Determine the [X, Y] coordinate at the center of the cell enclosing the given text.  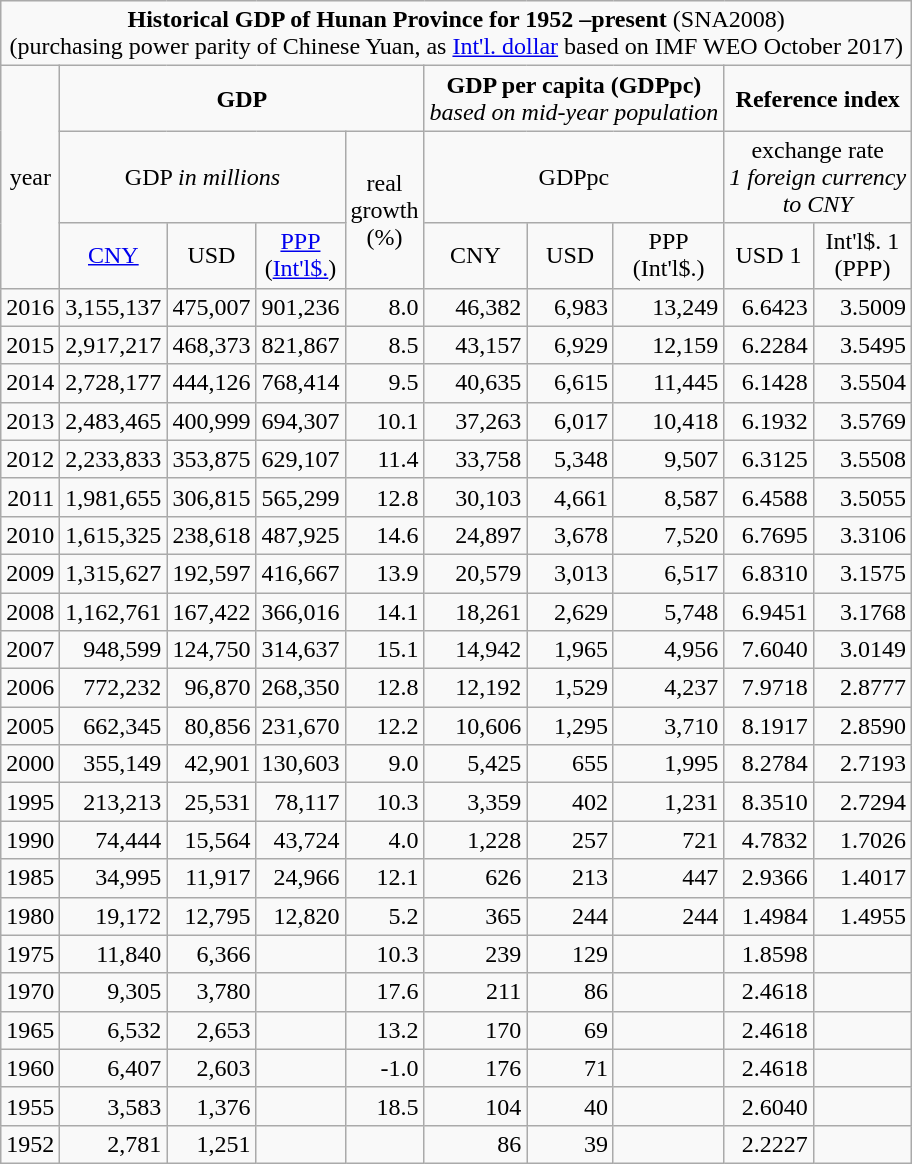
3.5504 [862, 383]
GDP in millions [202, 177]
11,840 [114, 954]
1,529 [570, 688]
2,483,465 [114, 421]
2.7294 [862, 802]
33,758 [476, 459]
9.5 [384, 383]
901,236 [300, 307]
80,856 [212, 726]
GDP [242, 98]
268,350 [300, 688]
447 [668, 878]
2.8777 [862, 688]
6.1428 [768, 383]
238,618 [212, 535]
2016 [30, 307]
10,418 [668, 421]
1970 [30, 992]
6.7695 [768, 535]
1.7026 [862, 840]
655 [570, 764]
3.5769 [862, 421]
3,583 [114, 1106]
1.4984 [768, 916]
40,635 [476, 383]
948,599 [114, 650]
4,956 [668, 650]
6.4588 [768, 497]
3.3106 [862, 535]
821,867 [300, 345]
402 [570, 802]
468,373 [212, 345]
1,995 [668, 764]
43,157 [476, 345]
2.8590 [862, 726]
30,103 [476, 497]
629,107 [300, 459]
1965 [30, 1030]
14.1 [384, 611]
104 [476, 1106]
3,678 [570, 535]
7,520 [668, 535]
626 [476, 878]
GDPpc [574, 177]
4,237 [668, 688]
2,603 [212, 1068]
1,228 [476, 840]
5,748 [668, 611]
129 [570, 954]
2012 [30, 459]
1952 [30, 1144]
1.8598 [768, 954]
17.6 [384, 992]
13.9 [384, 573]
124,750 [212, 650]
8,587 [668, 497]
6.6423 [768, 307]
8.5 [384, 345]
239 [476, 954]
2008 [30, 611]
13,249 [668, 307]
1985 [30, 878]
1.4955 [862, 916]
2007 [30, 650]
2,917,217 [114, 345]
8.0 [384, 307]
2,629 [570, 611]
1995 [30, 802]
2010 [30, 535]
5,425 [476, 764]
2.7193 [862, 764]
6,983 [570, 307]
25,531 [212, 802]
306,815 [212, 497]
565,299 [300, 497]
2.9366 [768, 878]
365 [476, 916]
8.2784 [768, 764]
10,606 [476, 726]
6,517 [668, 573]
20,579 [476, 573]
2.2227 [768, 1144]
9,507 [668, 459]
2,728,177 [114, 383]
4.7832 [768, 840]
12,159 [668, 345]
3.1768 [862, 611]
10.1 [384, 421]
3.5009 [862, 307]
Int'l$. 1(PPP) [862, 256]
realgrowth(%) [384, 210]
24,966 [300, 878]
2005 [30, 726]
12.1 [384, 878]
3.5055 [862, 497]
231,670 [300, 726]
4,661 [570, 497]
3.5495 [862, 345]
5,348 [570, 459]
213 [570, 878]
12.2 [384, 726]
Reference index [818, 98]
3.0149 [862, 650]
37,263 [476, 421]
192,597 [212, 573]
2,233,833 [114, 459]
1,965 [570, 650]
6,532 [114, 1030]
USD 1 [768, 256]
2013 [30, 421]
662,345 [114, 726]
130,603 [300, 764]
1980 [30, 916]
170 [476, 1030]
6.2284 [768, 345]
4.0 [384, 840]
34,995 [114, 878]
3,710 [668, 726]
6.8310 [768, 573]
2009 [30, 573]
3,155,137 [114, 307]
1,251 [212, 1144]
40 [570, 1106]
2014 [30, 383]
5.2 [384, 916]
6,615 [570, 383]
11.4 [384, 459]
2000 [30, 764]
487,925 [300, 535]
15,564 [212, 840]
355,149 [114, 764]
6.3125 [768, 459]
78,117 [300, 802]
211 [476, 992]
14.6 [384, 535]
24,897 [476, 535]
13.2 [384, 1030]
39 [570, 1144]
1,615,325 [114, 535]
1,315,627 [114, 573]
96,870 [212, 688]
6,929 [570, 345]
12,192 [476, 688]
71 [570, 1068]
9,305 [114, 992]
400,999 [212, 421]
15.1 [384, 650]
7.6040 [768, 650]
1960 [30, 1068]
6.9451 [768, 611]
721 [668, 840]
9.0 [384, 764]
3,359 [476, 802]
exchange rate1 foreign currency to CNY [818, 177]
1,231 [668, 802]
18,261 [476, 611]
167,422 [212, 611]
GDP per capita (GDPpc) based on mid-year population [574, 98]
2015 [30, 345]
69 [570, 1030]
1.4017 [862, 878]
772,232 [114, 688]
176 [476, 1068]
1,162,761 [114, 611]
19,172 [114, 916]
1955 [30, 1106]
8.3510 [768, 802]
444,126 [212, 383]
12,795 [212, 916]
42,901 [212, 764]
768,414 [300, 383]
366,016 [300, 611]
8.1917 [768, 726]
3.5508 [862, 459]
2,781 [114, 1144]
14,942 [476, 650]
353,875 [212, 459]
1,376 [212, 1106]
46,382 [476, 307]
3.1575 [862, 573]
12,820 [300, 916]
416,667 [300, 573]
2,653 [212, 1030]
Historical GDP of Hunan Province for 1952 –present (SNA2008)(purchasing power parity of Chinese Yuan, as Int'l. dollar based on IMF WEO October 2017) [456, 34]
11,445 [668, 383]
74,444 [114, 840]
314,637 [300, 650]
7.9718 [768, 688]
1990 [30, 840]
year [30, 177]
475,007 [212, 307]
3,780 [212, 992]
694,307 [300, 421]
6.1932 [768, 421]
18.5 [384, 1106]
213,213 [114, 802]
1,295 [570, 726]
3,013 [570, 573]
6,407 [114, 1068]
1975 [30, 954]
2006 [30, 688]
11,917 [212, 878]
2011 [30, 497]
2.6040 [768, 1106]
6,017 [570, 421]
1,981,655 [114, 497]
43,724 [300, 840]
-1.0 [384, 1068]
6,366 [212, 954]
257 [570, 840]
